Return [X, Y] of the center of cell containing provided text 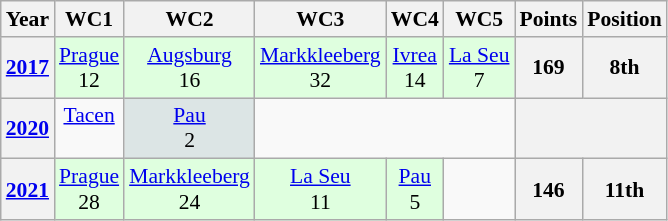
Pau 2 [190, 128]
2021 [28, 190]
2020 [28, 128]
Ivrea 14 [415, 68]
Year [28, 19]
WC5 [480, 19]
WC1 [89, 19]
8th [624, 68]
Tacen [89, 128]
Prague 28 [89, 190]
WC4 [415, 19]
Markkleeberg32 [320, 68]
Markkleeberg24 [190, 190]
Position [624, 19]
Augsburg 16 [190, 68]
Pau 5 [415, 190]
WC3 [320, 19]
169 [549, 68]
La Seu 7 [480, 68]
146 [549, 190]
2017 [28, 68]
11th [624, 190]
WC2 [190, 19]
Prague 12 [89, 68]
Points [549, 19]
La Seu 11 [320, 190]
